Scan for the cell matching the given text and deliver its (X, Y) coordinate at center. 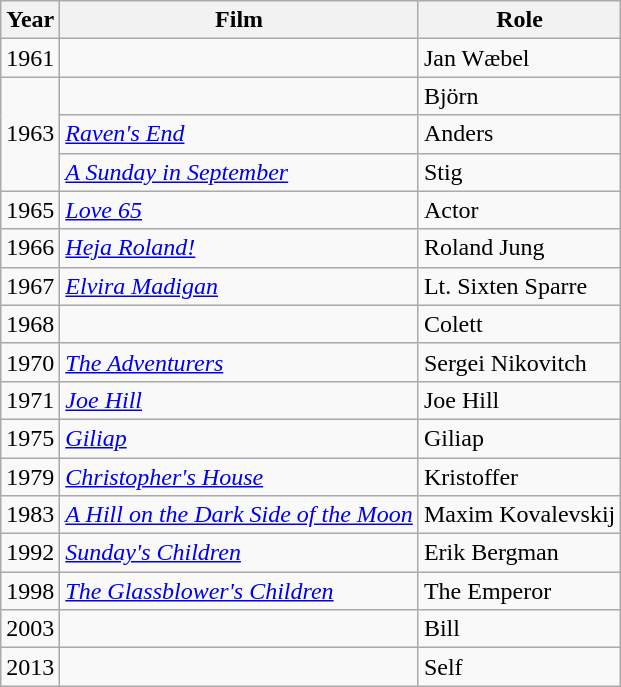
Raven's End (240, 134)
2013 (30, 667)
1968 (30, 324)
Kristoffer (519, 477)
Love 65 (240, 210)
Bill (519, 629)
Maxim Kovalevskij (519, 515)
1979 (30, 477)
1970 (30, 362)
1992 (30, 553)
1966 (30, 248)
Elvira Madigan (240, 286)
Björn (519, 96)
Stig (519, 172)
Roland Jung (519, 248)
2003 (30, 629)
1963 (30, 134)
Film (240, 20)
Christopher's House (240, 477)
Anders (519, 134)
Self (519, 667)
Sunday's Children (240, 553)
1961 (30, 58)
The Adventurers (240, 362)
1998 (30, 591)
Jan Wæbel (519, 58)
Erik Bergman (519, 553)
A Sunday in September (240, 172)
Role (519, 20)
The Glassblower's Children (240, 591)
1983 (30, 515)
1971 (30, 400)
Year (30, 20)
The Emperor (519, 591)
Colett (519, 324)
1975 (30, 438)
1967 (30, 286)
Heja Roland! (240, 248)
Actor (519, 210)
1965 (30, 210)
Sergei Nikovitch (519, 362)
A Hill on the Dark Side of the Moon (240, 515)
Lt. Sixten Sparre (519, 286)
